Locate the cell with the specified text and output its [X, Y] center coordinate. 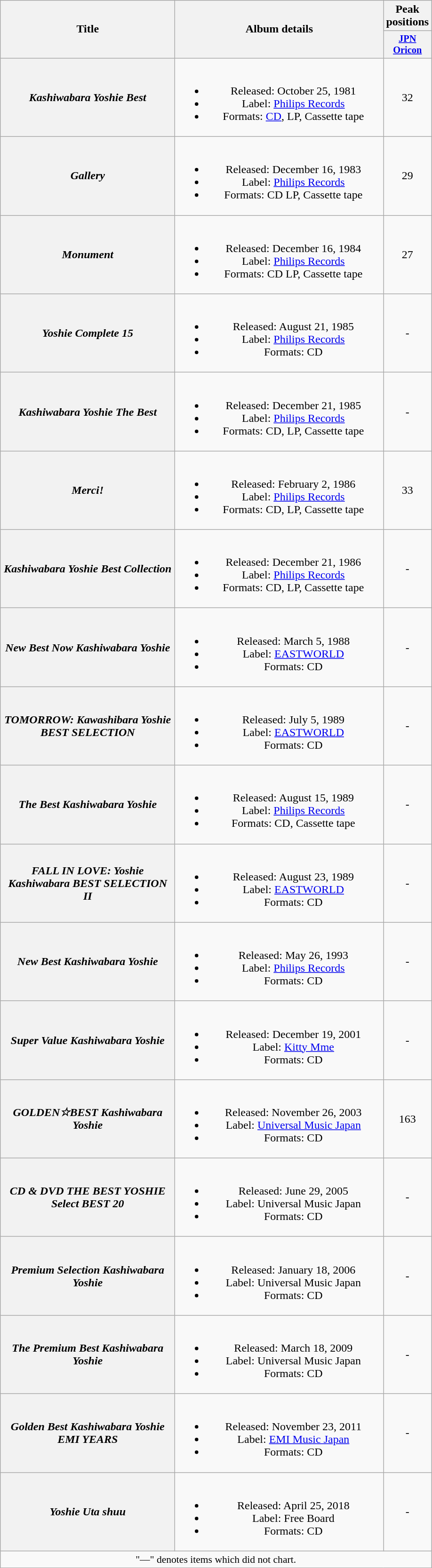
Monument [88, 255]
Released: August 15, 1989Label: Philips RecordsFormats: CD, Cassette tape [280, 804]
Golden Best Kashiwabara Yoshie EMI YEARS [88, 1433]
Super Value Kashiwabara Yoshie [88, 1040]
New Best Now Kashiwabara Yoshie [88, 647]
Kashiwabara Yoshie Best Collection [88, 569]
TOMORROW: Kawashibara Yoshie BEST SELECTION [88, 726]
33 [408, 490]
29 [408, 176]
163 [408, 1118]
Released: January 18, 2006Label: Universal Music JapanFormats: CD [280, 1275]
"—" denotes items which did not chart. [216, 1560]
Released: December 21, 1986Label: Philips RecordsFormats: CD, LP, Cassette tape [280, 569]
Yoshie Uta shuu [88, 1512]
JPNOricon [408, 45]
Kashiwabara Yoshie The Best [88, 412]
Released: December 16, 1983Label: Philips RecordsFormats: CD LP, Cassette tape [280, 176]
Gallery [88, 176]
Released: May 26, 1993Label: Philips RecordsFormats: CD [280, 961]
Released: July 5, 1989Label: EASTWORLDFormats: CD [280, 726]
Released: October 25, 1981Label: Philips RecordsFormats: CD, LP, Cassette tape [280, 97]
Released: August 21, 1985Label: Philips RecordsFormats: CD [280, 333]
Peak positions [408, 16]
Merci! [88, 490]
Title [88, 29]
Released: February 2, 1986Label: Philips RecordsFormats: CD, LP, Cassette tape [280, 490]
32 [408, 97]
Premium Selection Kashiwabara Yoshie [88, 1275]
27 [408, 255]
GOLDEN☆BEST Kashiwabara Yoshie [88, 1118]
Album details [280, 29]
The Best Kashiwabara Yoshie [88, 804]
Released: December 19, 2001Label: Kitty MmeFormats: CD [280, 1040]
Released: April 25, 2018Label: Free BoardFormats: CD [280, 1512]
Released: August 23, 1989Label: EASTWORLDFormats: CD [280, 883]
Released: March 5, 1988Label: EASTWORLDFormats: CD [280, 647]
Released: December 21, 1985Label: Philips RecordsFormats: CD, LP, Cassette tape [280, 412]
Released: March 18, 2009Label: Universal Music JapanFormats: CD [280, 1354]
CD & DVD THE BEST YOSHIE Select BEST 20 [88, 1197]
Kashiwabara Yoshie Best [88, 97]
Released: June 29, 2005Label: Universal Music JapanFormats: CD [280, 1197]
Released: November 26, 2003Label: Universal Music JapanFormats: CD [280, 1118]
FALL IN LOVE: Yoshie Kashiwabara BEST SELECTION II [88, 883]
Released: November 23, 2011Label: EMI Music JapanFormats: CD [280, 1433]
New Best Kashiwabara Yoshie [88, 961]
Yoshie Complete 15 [88, 333]
Released: December 16, 1984Label: Philips RecordsFormats: CD LP, Cassette tape [280, 255]
The Premium Best Kashiwabara Yoshie [88, 1354]
